Identify which cell holds the provided text, then report its (X, Y) central coordinate. 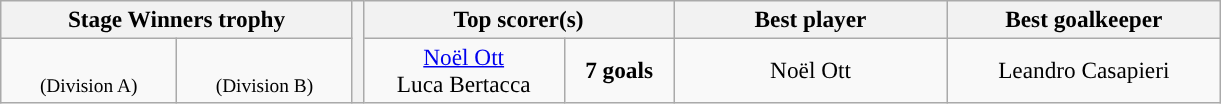
Top scorer(s) (518, 19)
(Division B) (265, 70)
Best player (810, 19)
Noël Ott Luca Bertacca (464, 70)
Leandro Casapieri (1084, 70)
Stage Winners trophy (177, 19)
Noël Ott (810, 70)
(Division A) (89, 70)
Best goalkeeper (1084, 19)
7 goals (619, 70)
